Extract the (X, Y) coordinate from the center of the cell holding the provided text.  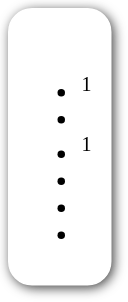
11 (56, 146)
